Identify which cell holds the provided text, then report its [X, Y] central coordinate. 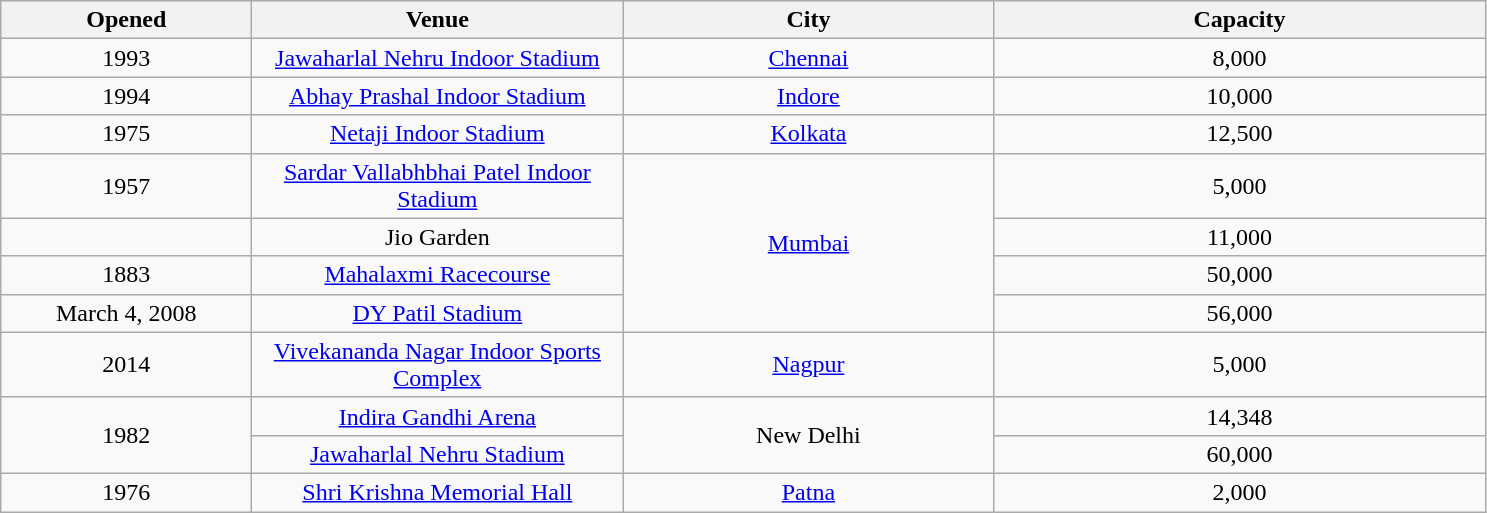
Nagpur [808, 364]
1982 [126, 435]
Abhay Prashal Indoor Stadium [438, 96]
Vivekananda Nagar Indoor Sports Complex [438, 364]
1957 [126, 186]
56,000 [1240, 313]
60,000 [1240, 454]
City [808, 20]
Jio Garden [438, 237]
Indore [808, 96]
2,000 [1240, 492]
1976 [126, 492]
1993 [126, 58]
8,000 [1240, 58]
Patna [808, 492]
Chennai [808, 58]
1994 [126, 96]
50,000 [1240, 275]
Mumbai [808, 242]
March 4, 2008 [126, 313]
2014 [126, 364]
Jawaharlal Nehru Stadium [438, 454]
Jawaharlal Nehru Indoor Stadium [438, 58]
1975 [126, 134]
14,348 [1240, 416]
Netaji Indoor Stadium [438, 134]
10,000 [1240, 96]
1883 [126, 275]
11,000 [1240, 237]
Kolkata [808, 134]
Indira Gandhi Arena [438, 416]
Sardar Vallabhbhai Patel Indoor Stadium [438, 186]
Opened [126, 20]
Venue [438, 20]
Mahalaxmi Racecourse [438, 275]
DY Patil Stadium [438, 313]
Capacity [1240, 20]
New Delhi [808, 435]
12,500 [1240, 134]
Shri Krishna Memorial Hall [438, 492]
